Return [X, Y] of the center of cell containing provided text 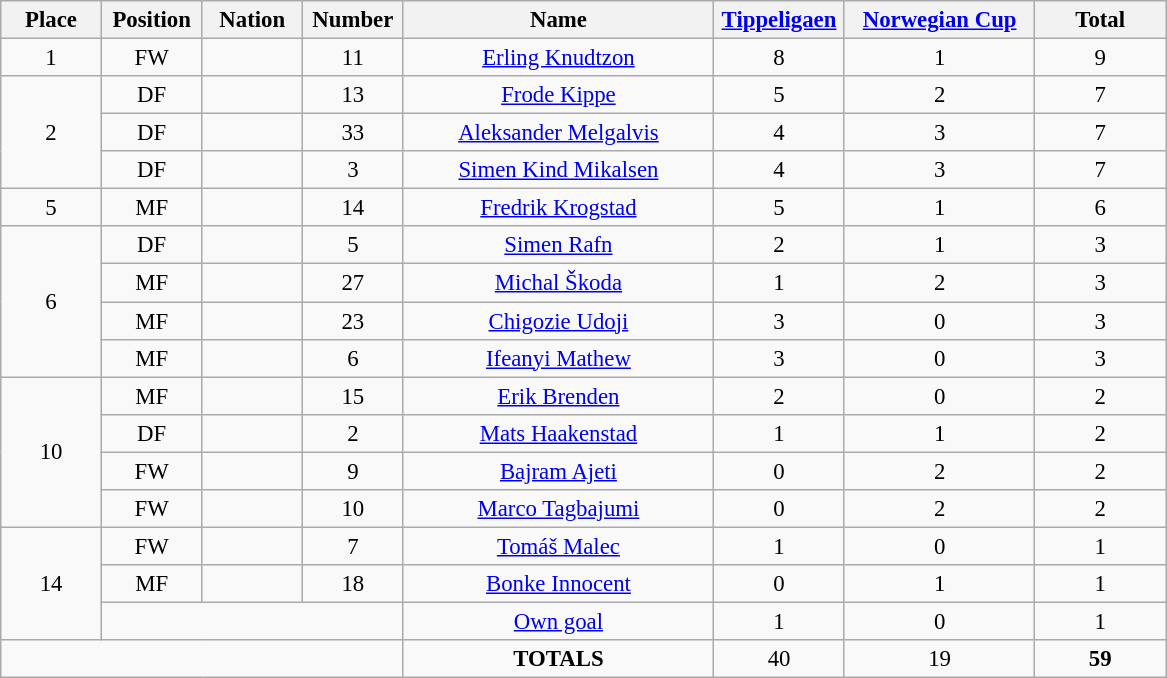
40 [780, 659]
Mats Haakenstad [558, 433]
18 [354, 584]
Number [354, 20]
Erik Brenden [558, 396]
Norwegian Cup [940, 20]
13 [354, 95]
TOTALS [558, 659]
23 [354, 321]
Bonke Innocent [558, 584]
Nation [252, 20]
59 [1100, 659]
Tomáš Malec [558, 546]
15 [354, 396]
Bajram Ajeti [558, 471]
Simen Kind Mikalsen [558, 170]
Ifeanyi Mathew [558, 358]
Tippeligaen [780, 20]
Position [152, 20]
Simen Rafn [558, 245]
11 [354, 58]
Michal Škoda [558, 283]
Fredrik Krogstad [558, 208]
Place [52, 20]
33 [354, 133]
8 [780, 58]
Chigozie Udoji [558, 321]
27 [354, 283]
Own goal [558, 621]
Erling Knudtzon [558, 58]
Aleksander Melgalvis [558, 133]
Total [1100, 20]
19 [940, 659]
Frode Kippe [558, 95]
Name [558, 20]
Marco Tagbajumi [558, 509]
